Determine the (x, y) coordinate at the center of the cell enclosing the given text.  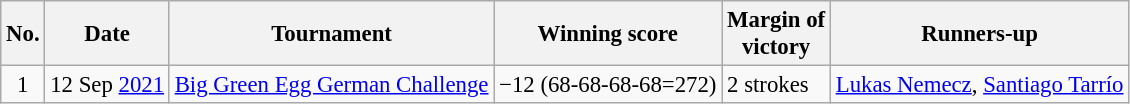
Lukas Nemecz, Santiago Tarrío (979, 85)
2 strokes (776, 85)
Date (107, 34)
Margin ofvictory (776, 34)
Runners-up (979, 34)
Big Green Egg German Challenge (331, 85)
12 Sep 2021 (107, 85)
Tournament (331, 34)
−12 (68-68-68-68=272) (608, 85)
Winning score (608, 34)
No. (23, 34)
1 (23, 85)
